Search for the cell housing the specified text and yield its (x, y) center coordinate. 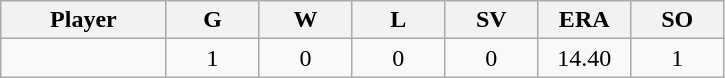
L (398, 20)
ERA (584, 20)
SO (678, 20)
Player (84, 20)
G (212, 20)
SV (492, 20)
14.40 (584, 58)
W (306, 20)
